Find where the given text appears and provide that cell's center as [X, Y] coordinate. 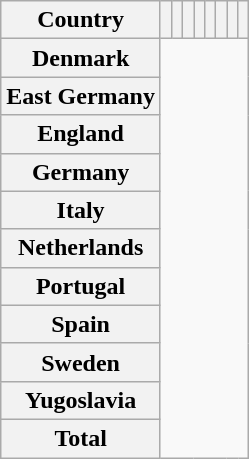
Spain [81, 324]
Sweden [81, 362]
Country [81, 20]
Germany [81, 172]
Italy [81, 210]
Netherlands [81, 248]
England [81, 134]
Total [81, 438]
Yugoslavia [81, 400]
Portugal [81, 286]
Denmark [81, 58]
East Germany [81, 96]
